Provide the [X, Y] coordinate of the cell's center where the given text is located.  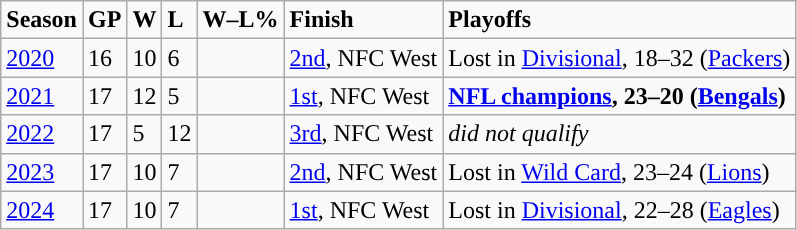
2024 [42, 210]
did not qualify [620, 134]
2021 [42, 96]
Lost in Wild Card, 23–24 (Lions) [620, 172]
2023 [42, 172]
Season [42, 20]
16 [104, 58]
L [180, 20]
Lost in Divisional, 22–28 (Eagles) [620, 210]
W [144, 20]
3rd, NFC West [364, 134]
W–L% [240, 20]
GP [104, 20]
Lost in Divisional, 18–32 (Packers) [620, 58]
NFL champions, 23–20 (Bengals) [620, 96]
2020 [42, 58]
Playoffs [620, 20]
2022 [42, 134]
6 [180, 58]
Finish [364, 20]
